Detect which cell encompasses the target text, then output its (x, y) center coordinate. 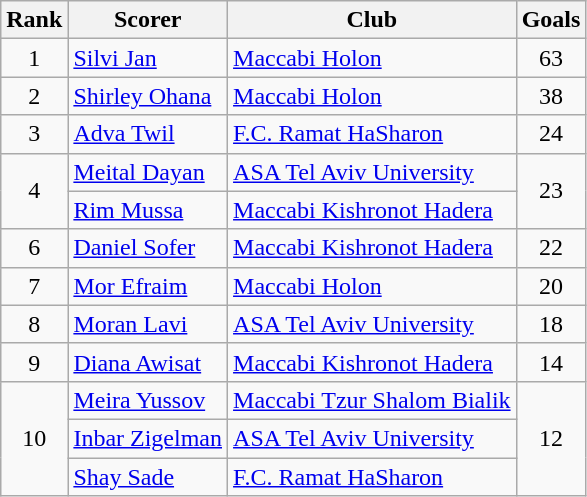
Club (372, 20)
14 (551, 362)
18 (551, 324)
Mor Efraim (148, 286)
63 (551, 58)
Maccabi Tzur Shalom Bialik (372, 400)
Rim Mussa (148, 210)
4 (34, 191)
Scorer (148, 20)
Adva Twil (148, 134)
Inbar Zigelman (148, 438)
38 (551, 96)
Shirley Ohana (148, 96)
Moran Lavi (148, 324)
Meira Yussov (148, 400)
24 (551, 134)
1 (34, 58)
Meital Dayan (148, 172)
8 (34, 324)
2 (34, 96)
9 (34, 362)
Daniel Sofer (148, 248)
Rank (34, 20)
6 (34, 248)
10 (34, 438)
23 (551, 191)
12 (551, 438)
22 (551, 248)
Silvi Jan (148, 58)
Diana Awisat (148, 362)
Shay Sade (148, 477)
Goals (551, 20)
20 (551, 286)
3 (34, 134)
7 (34, 286)
